Output the [x, y] coordinate of the center of the cell containing the given text.  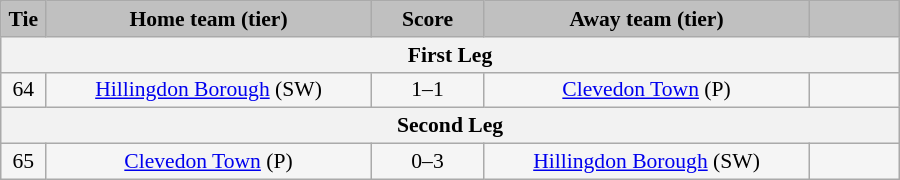
65 [24, 162]
Tie [24, 19]
Second Leg [450, 126]
0–3 [427, 162]
Score [427, 19]
Home team (tier) [209, 19]
64 [24, 90]
1–1 [427, 90]
First Leg [450, 55]
Away team (tier) [647, 19]
